Output the [X, Y] coordinate of the center of the cell containing the given text.  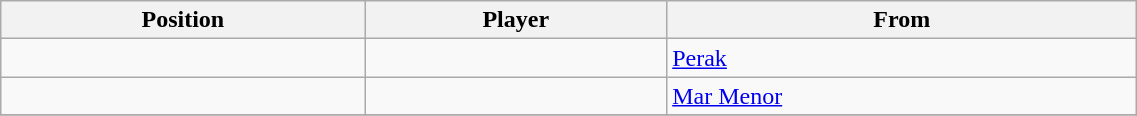
Perak [902, 58]
Position [183, 20]
Player [516, 20]
From [902, 20]
Mar Menor [902, 96]
